Output the [X, Y] coordinate of the center of the cell containing the given text.  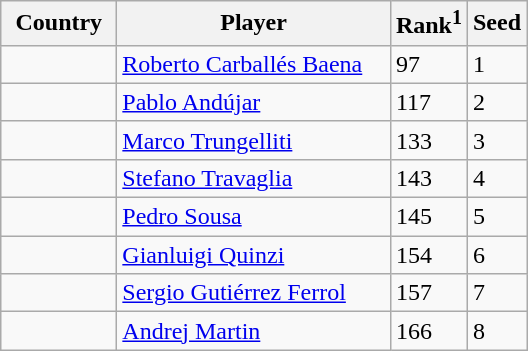
7 [496, 293]
4 [496, 178]
6 [496, 255]
Gianluigi Quinzi [254, 255]
117 [428, 102]
133 [428, 140]
145 [428, 217]
166 [428, 331]
Roberto Carballés Baena [254, 64]
Sergio Gutiérrez Ferrol [254, 293]
Country [59, 24]
1 [496, 64]
Seed [496, 24]
3 [496, 140]
Player [254, 24]
5 [496, 217]
154 [428, 255]
143 [428, 178]
Pablo Andújar [254, 102]
8 [496, 331]
157 [428, 293]
Andrej Martin [254, 331]
Pedro Sousa [254, 217]
Marco Trungelliti [254, 140]
97 [428, 64]
Stefano Travaglia [254, 178]
2 [496, 102]
Rank1 [428, 24]
